Identify which cell holds the provided text, then report its [x, y] central coordinate. 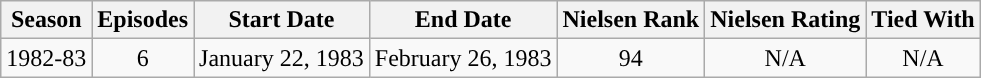
Nielsen Rating [786, 20]
6 [143, 58]
Season [46, 20]
Nielsen Rank [631, 20]
End Date [463, 20]
Episodes [143, 20]
February 26, 1983 [463, 58]
January 22, 1983 [282, 58]
94 [631, 58]
Tied With [923, 20]
Start Date [282, 20]
1982-83 [46, 58]
